Provide the (x, y) coordinate of the cell's center where the given text is located.  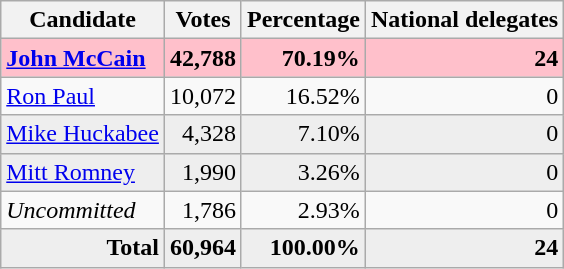
10,072 (202, 96)
Total (83, 248)
National delegates (464, 20)
Mike Huckabee (83, 134)
Uncommitted (83, 210)
Percentage (303, 20)
3.26% (303, 172)
Candidate (83, 20)
60,964 (202, 248)
1,786 (202, 210)
4,328 (202, 134)
100.00% (303, 248)
1,990 (202, 172)
Ron Paul (83, 96)
Mitt Romney (83, 172)
70.19% (303, 58)
Votes (202, 20)
42,788 (202, 58)
John McCain (83, 58)
2.93% (303, 210)
7.10% (303, 134)
16.52% (303, 96)
